Locate the cell with the specified text and output its (X, Y) center coordinate. 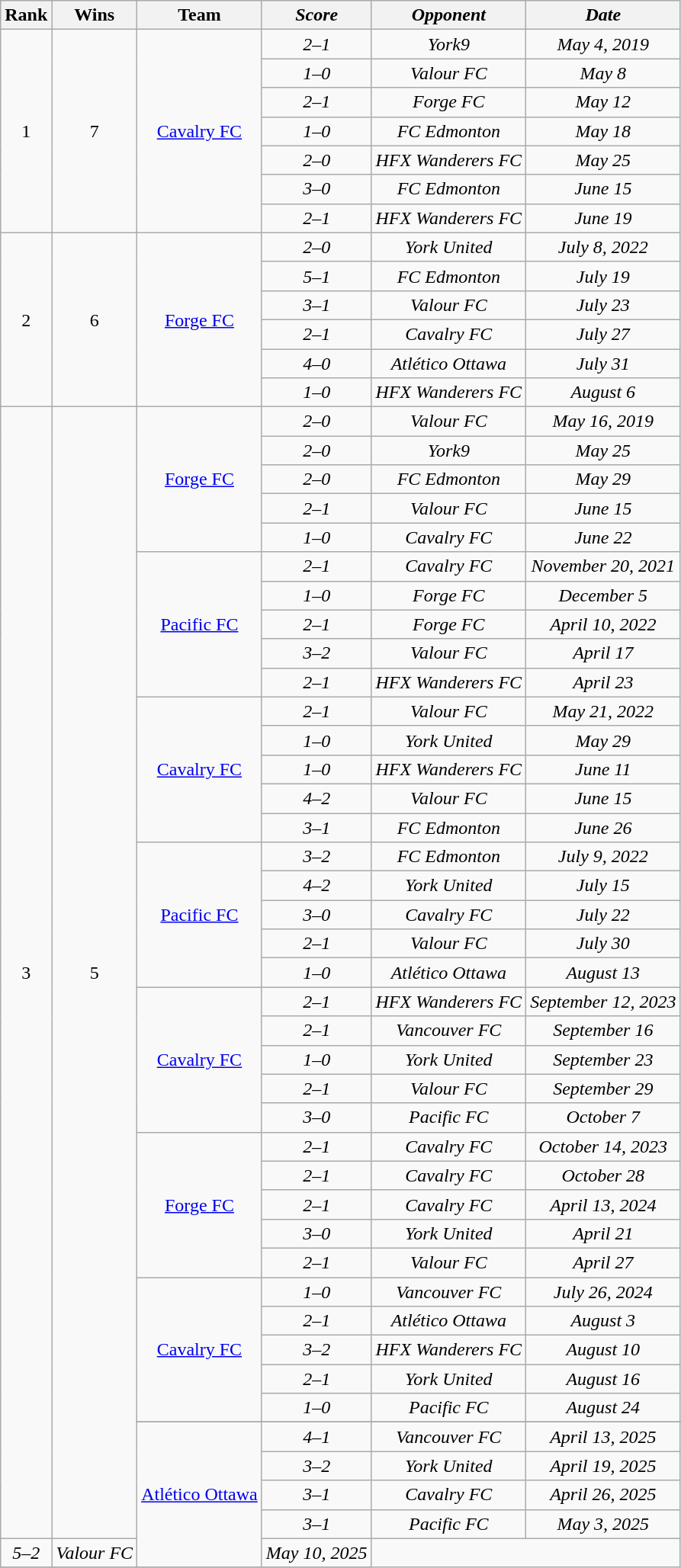
Team (200, 15)
Opponent (448, 15)
April 17 (603, 653)
4–0 (316, 364)
May 3, 2025 (603, 1524)
Date (603, 15)
August 6 (603, 393)
October 7 (603, 1117)
July 9, 2022 (603, 857)
1 (26, 131)
May 18 (603, 131)
September 23 (603, 1060)
June 19 (603, 218)
May 4, 2019 (603, 44)
July 22 (603, 915)
July 8, 2022 (603, 247)
July 23 (603, 305)
5 (95, 973)
October 28 (603, 1175)
July 19 (603, 276)
August 16 (603, 1379)
September 16 (603, 1031)
3 (26, 973)
June 26 (603, 827)
November 20, 2021 (603, 566)
April 23 (603, 682)
4–1 (316, 1437)
May 21, 2022 (603, 711)
July 30 (603, 944)
June 11 (603, 769)
August 10 (603, 1350)
May 8 (603, 73)
2 (26, 319)
April 19, 2025 (603, 1466)
May 16, 2019 (603, 422)
6 (95, 319)
June 22 (603, 537)
September 29 (603, 1089)
April 10, 2022 (603, 624)
5–2 (26, 1553)
December 5 (603, 595)
May 10, 2025 (316, 1553)
April 26, 2025 (603, 1495)
August 13 (603, 973)
August 24 (603, 1408)
Wins (95, 15)
July 27 (603, 334)
April 13, 2025 (603, 1437)
July 31 (603, 364)
Rank (26, 15)
August 3 (603, 1321)
Score (316, 15)
October 14, 2023 (603, 1146)
July 26, 2024 (603, 1292)
July 15 (603, 886)
5–1 (316, 276)
7 (95, 131)
April 21 (603, 1233)
May 12 (603, 102)
April 13, 2024 (603, 1204)
April 27 (603, 1262)
September 12, 2023 (603, 1002)
